Locate the cell with the specified text and output its (X, Y) center coordinate. 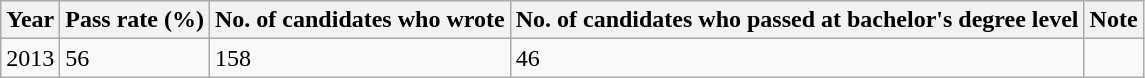
2013 (30, 58)
No. of candidates who passed at bachelor's degree level (797, 20)
56 (135, 58)
158 (360, 58)
46 (797, 58)
Year (30, 20)
No. of candidates who wrote (360, 20)
Pass rate (%) (135, 20)
Note (1114, 20)
